From the cell containing the given text, extract its center point as [x, y] coordinate. 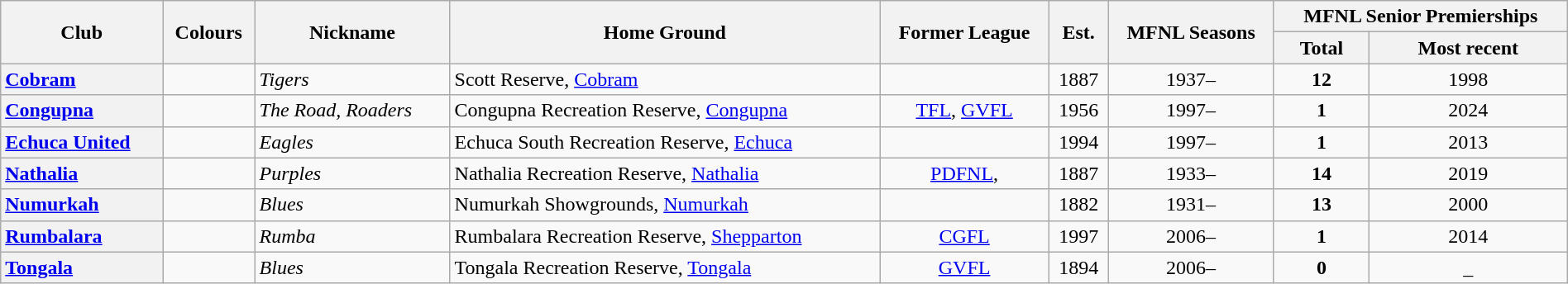
Cobram [82, 79]
Numurkah Showgrounds, Numurkah [665, 205]
Former League [964, 32]
Congupna Recreation Reserve, Congupna [665, 111]
Eagles [352, 142]
1997 [1078, 236]
1998 [1468, 79]
Total [1322, 48]
Tongala Recreation Reserve, Tongala [665, 267]
1956 [1078, 111]
Nickname [352, 32]
Echuca South Recreation Reserve, Echuca [665, 142]
1894 [1078, 267]
2000 [1468, 205]
Rumbalara Recreation Reserve, Shepparton [665, 236]
Rumbalara [82, 236]
Colours [208, 32]
1933– [1191, 173]
Congupna [82, 111]
13 [1322, 205]
Club [82, 32]
CGFL [964, 236]
Scott Reserve, Cobram [665, 79]
Nathalia Recreation Reserve, Nathalia [665, 173]
Tongala [82, 267]
1994 [1078, 142]
TFL, GVFL [964, 111]
1882 [1078, 205]
1937– [1191, 79]
_ [1468, 267]
2024 [1468, 111]
MFNL Senior Premierships [1421, 17]
MFNL Seasons [1191, 32]
2013 [1468, 142]
12 [1322, 79]
Home Ground [665, 32]
0 [1322, 267]
GVFL [964, 267]
The Road, Roaders [352, 111]
PDFNL, [964, 173]
2014 [1468, 236]
Est. [1078, 32]
14 [1322, 173]
1931– [1191, 205]
Numurkah [82, 205]
Nathalia [82, 173]
Echuca United [82, 142]
Rumba [352, 236]
Most recent [1468, 48]
Tigers [352, 79]
Purples [352, 173]
2019 [1468, 173]
